Detect which cell encompasses the target text, then output its (x, y) center coordinate. 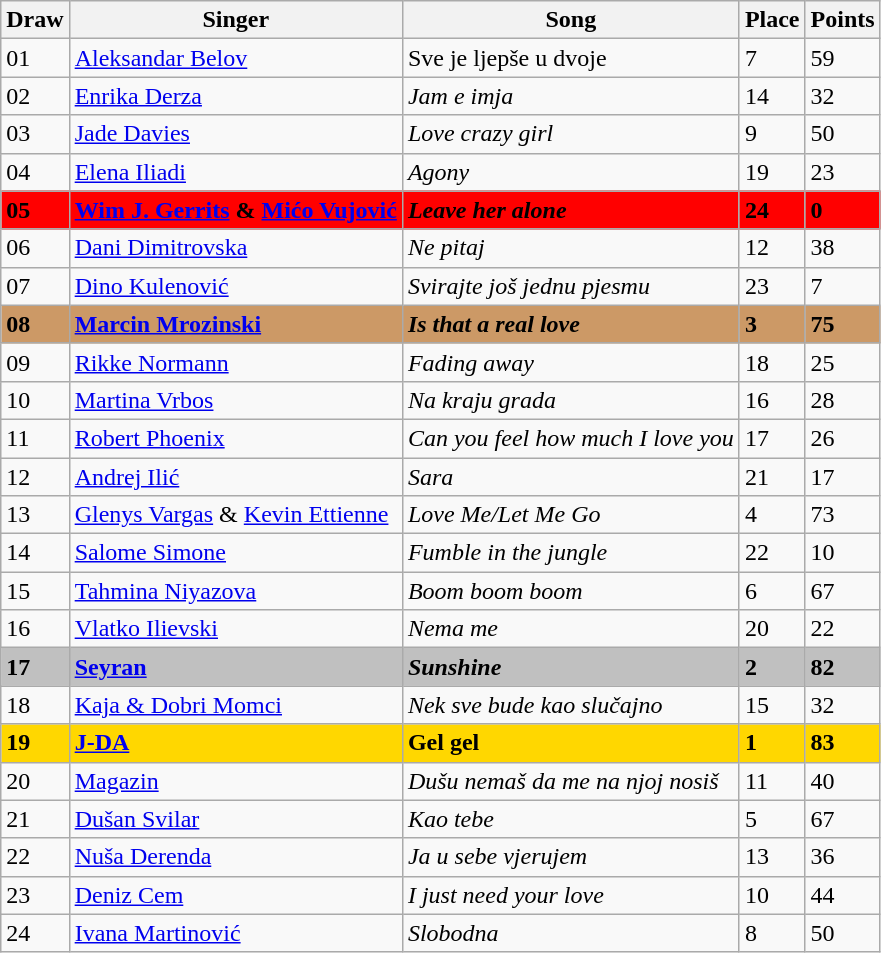
Dušan Svilar (236, 819)
28 (842, 400)
Can you feel how much I love you (570, 438)
Seyran (236, 667)
Elena Iliadi (236, 172)
82 (842, 667)
Enrika Derza (236, 96)
Points (842, 20)
Jam e imja (570, 96)
36 (842, 857)
Leave her alone (570, 210)
01 (35, 58)
Deniz Cem (236, 895)
Sunshine (570, 667)
Dani Dimitrovska (236, 248)
1 (772, 743)
38 (842, 248)
8 (772, 933)
26 (842, 438)
08 (35, 324)
Boom boom boom (570, 591)
9 (772, 134)
Salome Simone (236, 553)
75 (842, 324)
59 (842, 58)
Draw (35, 20)
Nuša Derenda (236, 857)
Kaja & Dobri Momci (236, 705)
2 (772, 667)
Tahmina Niyazova (236, 591)
Slobodna (570, 933)
Aleksandar Belov (236, 58)
Magazin (236, 781)
5 (772, 819)
Jade Davies (236, 134)
Fumble in the jungle (570, 553)
Ja u sebe vjerujem (570, 857)
Singer (236, 20)
Glenys Vargas & Kevin Ettienne (236, 515)
04 (35, 172)
Agony (570, 172)
25 (842, 362)
Place (772, 20)
Dušu nemaš da me na njoj nosiš (570, 781)
Kao tebe (570, 819)
3 (772, 324)
Svirajte još jednu pjesmu (570, 286)
06 (35, 248)
Robert Phoenix (236, 438)
44 (842, 895)
6 (772, 591)
J-DA (236, 743)
Love Me/Let Me Go (570, 515)
Na kraju grada (570, 400)
Gel gel (570, 743)
Marcin Mrozinski (236, 324)
40 (842, 781)
0 (842, 210)
Love crazy girl (570, 134)
Sve je ljepše u dvoje (570, 58)
Andrej Ilić (236, 477)
73 (842, 515)
Nema me (570, 629)
Ne pitaj (570, 248)
Fading away (570, 362)
Nek sve bude kao slučajno (570, 705)
Dino Kulenović (236, 286)
Martina Vrbos (236, 400)
4 (772, 515)
Is that a real love (570, 324)
03 (35, 134)
Song (570, 20)
09 (35, 362)
Rikke Normann (236, 362)
Vlatko Ilievski (236, 629)
83 (842, 743)
I just need your love (570, 895)
Wim J. Gerrits & Mićo Vujović (236, 210)
02 (35, 96)
05 (35, 210)
Sara (570, 477)
Ivana Martinović (236, 933)
07 (35, 286)
